Find where the given text appears and provide that cell's center as (x, y) coordinate. 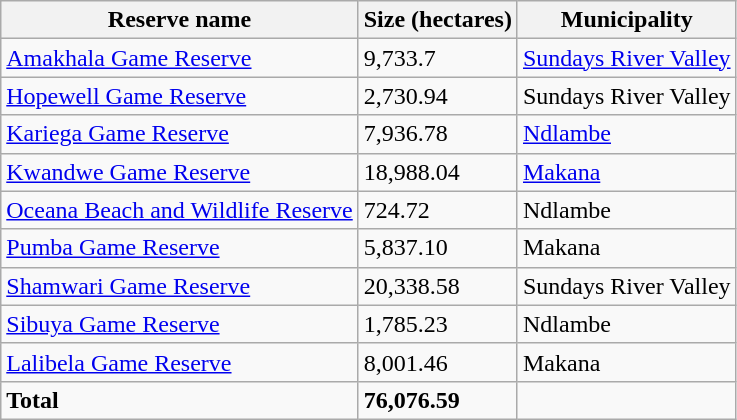
20,338.58 (438, 286)
18,988.04 (438, 172)
7,936.78 (438, 134)
Size (hectares) (438, 20)
Total (180, 400)
9,733.7 (438, 58)
Amakhala Game Reserve (180, 58)
Sibuya Game Reserve (180, 324)
76,076.59 (438, 400)
Lalibela Game Reserve (180, 362)
5,837.10 (438, 248)
2,730.94 (438, 96)
Kwandwe Game Reserve (180, 172)
Kariega Game Reserve (180, 134)
Reserve name (180, 20)
Municipality (626, 20)
1,785.23 (438, 324)
724.72 (438, 210)
Shamwari Game Reserve (180, 286)
Pumba Game Reserve (180, 248)
Oceana Beach and Wildlife Reserve (180, 210)
Hopewell Game Reserve (180, 96)
8,001.46 (438, 362)
